Provide the (x, y) coordinate of the cell's center where the given text is located.  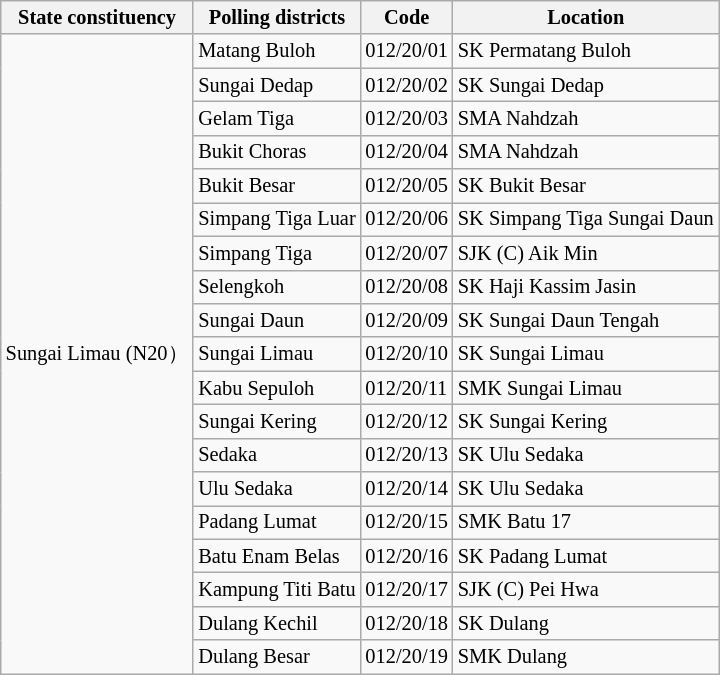
012/20/18 (407, 623)
Location (586, 17)
SK Permatang Buloh (586, 51)
SMK Dulang (586, 657)
SK Sungai Kering (586, 421)
012/20/12 (407, 421)
Selengkoh (276, 287)
SMK Sungai Limau (586, 388)
State constituency (98, 17)
Dulang Kechil (276, 623)
012/20/08 (407, 287)
Dulang Besar (276, 657)
012/20/03 (407, 118)
012/20/11 (407, 388)
012/20/07 (407, 253)
Bukit Besar (276, 186)
Batu Enam Belas (276, 556)
012/20/05 (407, 186)
Sungai Daun (276, 320)
SK Haji Kassim Jasin (586, 287)
012/20/10 (407, 354)
Gelam Tiga (276, 118)
SK Bukit Besar (586, 186)
012/20/09 (407, 320)
Sedaka (276, 455)
012/20/02 (407, 85)
SK Padang Lumat (586, 556)
012/20/19 (407, 657)
Simpang Tiga Luar (276, 219)
SK Sungai Dedap (586, 85)
012/20/17 (407, 589)
SJK (C) Aik Min (586, 253)
012/20/06 (407, 219)
012/20/04 (407, 152)
SK Dulang (586, 623)
Simpang Tiga (276, 253)
Sungai Limau (276, 354)
012/20/15 (407, 522)
Polling districts (276, 17)
Padang Lumat (276, 522)
Code (407, 17)
Bukit Choras (276, 152)
Kabu Sepuloh (276, 388)
012/20/14 (407, 489)
012/20/16 (407, 556)
Ulu Sedaka (276, 489)
Sungai Dedap (276, 85)
SK Sungai Daun Tengah (586, 320)
SJK (C) Pei Hwa (586, 589)
SK Simpang Tiga Sungai Daun (586, 219)
SMK Batu 17 (586, 522)
012/20/01 (407, 51)
Kampung Titi Batu (276, 589)
Sungai Limau (N20） (98, 354)
Matang Buloh (276, 51)
012/20/13 (407, 455)
Sungai Kering (276, 421)
SK Sungai Limau (586, 354)
